For the text-containing cell, return its midpoint in (x, y) coordinate format. 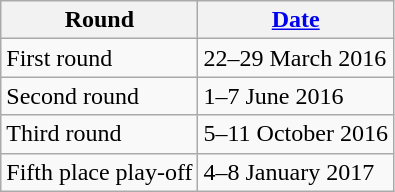
Date (296, 20)
Round (100, 20)
Third round (100, 134)
22–29 March 2016 (296, 58)
5–11 October 2016 (296, 134)
4–8 January 2017 (296, 172)
Fifth place play-off (100, 172)
1–7 June 2016 (296, 96)
First round (100, 58)
Second round (100, 96)
